Locate the cell with the specified text and output its [x, y] center coordinate. 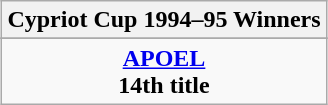
Cypriot Cup 1994–95 Winners [164, 20]
APOEL14th title [164, 72]
